Extract the (X, Y) coordinate from the center of the cell holding the provided text.  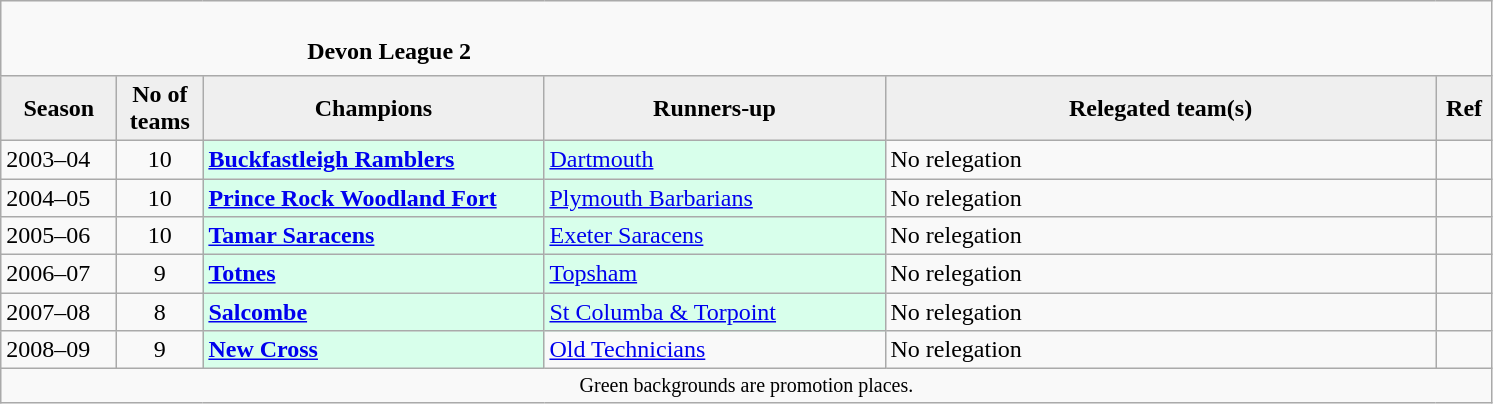
St Columba & Torpoint (714, 312)
Buckfastleigh Ramblers (374, 159)
Old Technicians (714, 350)
Relegated team(s) (1160, 108)
New Cross (374, 350)
2004–05 (59, 197)
2005–06 (59, 236)
Runners-up (714, 108)
2007–08 (59, 312)
Plymouth Barbarians (714, 197)
Green backgrounds are promotion places. (746, 386)
8 (160, 312)
No of teams (160, 108)
2003–04 (59, 159)
Exeter Saracens (714, 236)
Dartmouth (714, 159)
Tamar Saracens (374, 236)
Totnes (374, 274)
2008–09 (59, 350)
Champions (374, 108)
Ref (1464, 108)
Topsham (714, 274)
2006–07 (59, 274)
Season (59, 108)
Salcombe (374, 312)
Prince Rock Woodland Fort (374, 197)
